Provide the [X, Y] coordinate of the cell's center where the given text is located.  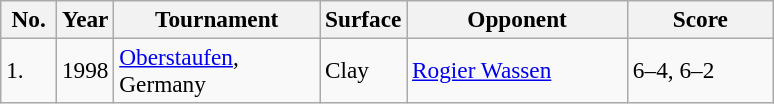
Score [700, 19]
Year [86, 19]
1998 [86, 70]
Oberstaufen, Germany [217, 70]
Surface [364, 19]
Tournament [217, 19]
Rogier Wassen [518, 70]
No. [29, 19]
1. [29, 70]
6–4, 6–2 [700, 70]
Clay [364, 70]
Opponent [518, 19]
